Scan for the cell matching the given text and deliver its (X, Y) coordinate at center. 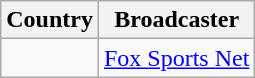
Fox Sports Net (176, 58)
Country (50, 20)
Broadcaster (176, 20)
